Locate the cell with the specified text and output its (X, Y) center coordinate. 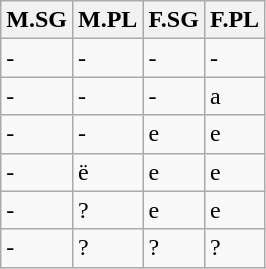
M.SG (37, 20)
ë (107, 172)
M.PL (107, 20)
a (234, 96)
F.PL (234, 20)
F.SG (174, 20)
